Return (X, Y) of the center of cell containing provided text 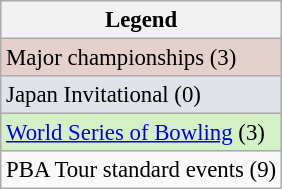
Japan Invitational (0) (142, 95)
PBA Tour standard events (9) (142, 170)
Major championships (3) (142, 58)
Legend (142, 20)
World Series of Bowling (3) (142, 133)
